Identify which cell holds the provided text, then report its [x, y] central coordinate. 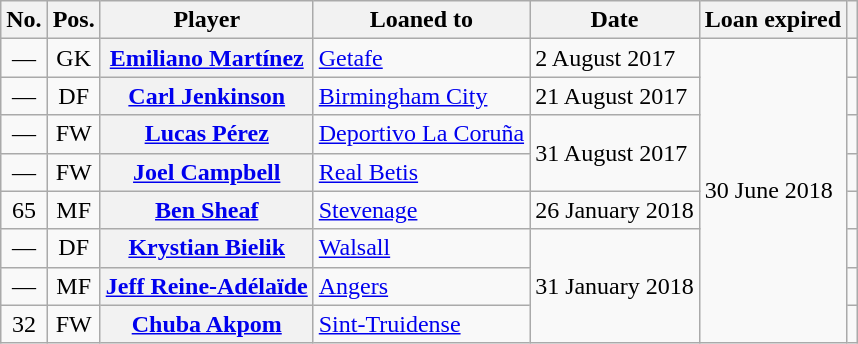
GK [74, 58]
30 June 2018 [772, 191]
Getafe [421, 58]
Birmingham City [421, 96]
32 [24, 324]
Chuba Akpom [206, 324]
Walsall [421, 248]
Loaned to [421, 20]
Carl Jenkinson [206, 96]
Loan expired [772, 20]
Player [206, 20]
Krystian Bielik [206, 248]
No. [24, 20]
Lucas Pérez [206, 134]
31 January 2018 [615, 286]
Pos. [74, 20]
Real Betis [421, 172]
Jeff Reine-Adélaïde [206, 286]
65 [24, 210]
31 August 2017 [615, 153]
Joel Campbell [206, 172]
Angers [421, 286]
Stevenage [421, 210]
Date [615, 20]
Ben Sheaf [206, 210]
Sint-Truidense [421, 324]
26 January 2018 [615, 210]
2 August 2017 [615, 58]
Emiliano Martínez [206, 58]
Deportivo La Coruña [421, 134]
21 August 2017 [615, 96]
